Search for the cell housing the specified text and yield its [x, y] center coordinate. 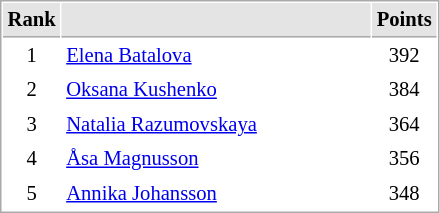
384 [404, 90]
Natalia Razumovskaya [216, 124]
5 [32, 194]
Points [404, 20]
Elena Batalova [216, 56]
392 [404, 56]
Rank [32, 20]
2 [32, 90]
3 [32, 124]
4 [32, 158]
Annika Johansson [216, 194]
356 [404, 158]
348 [404, 194]
Oksana Kushenko [216, 90]
364 [404, 124]
Åsa Magnusson [216, 158]
1 [32, 56]
